Pinpoint the cell where the given text exists, returning its [X, Y] midpoint coordinate. 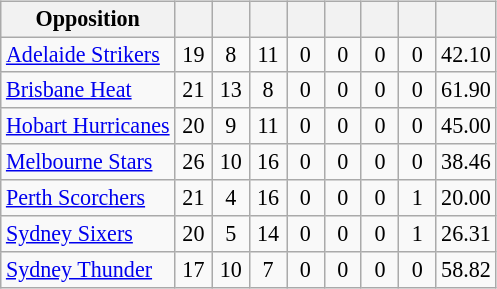
26.31 [466, 234]
4 [230, 198]
14 [268, 234]
Sydney Thunder [88, 270]
38.46 [466, 162]
7 [268, 270]
9 [230, 126]
5 [230, 234]
Sydney Sixers [88, 234]
Hobart Hurricanes [88, 126]
26 [194, 162]
Opposition [88, 19]
Perth Scorchers [88, 198]
17 [194, 270]
13 [230, 90]
61.90 [466, 90]
58.82 [466, 270]
Melbourne Stars [88, 162]
19 [194, 55]
42.10 [466, 55]
Brisbane Heat [88, 90]
45.00 [466, 126]
20.00 [466, 198]
Adelaide Strikers [88, 55]
